From the cell containing the given text, extract its center point as [X, Y] coordinate. 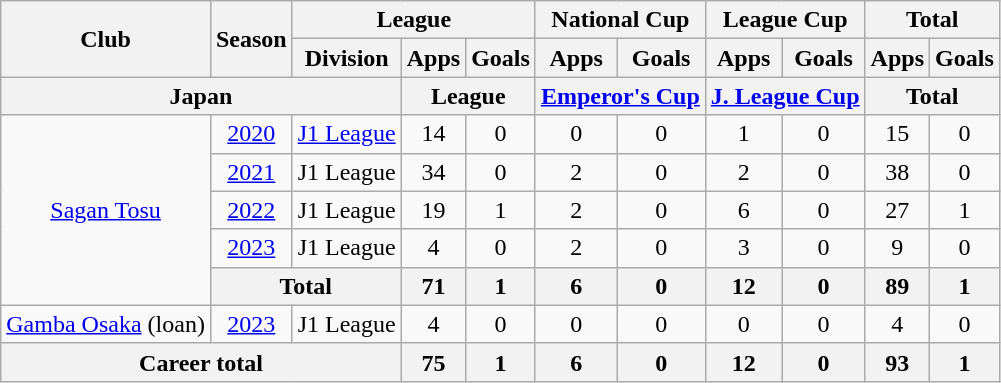
Career total [201, 362]
2022 [251, 210]
93 [897, 362]
League Cup [785, 20]
75 [433, 362]
Division [346, 58]
14 [433, 134]
Emperor's Cup [620, 96]
Japan [201, 96]
34 [433, 172]
National Cup [620, 20]
89 [897, 286]
15 [897, 134]
27 [897, 210]
Gamba Osaka (loan) [106, 324]
Club [106, 39]
J. League Cup [785, 96]
19 [433, 210]
2021 [251, 172]
Season [251, 39]
2020 [251, 134]
3 [744, 248]
Sagan Tosu [106, 210]
71 [433, 286]
38 [897, 172]
9 [897, 248]
